Return (x, y) of the center of cell containing provided text 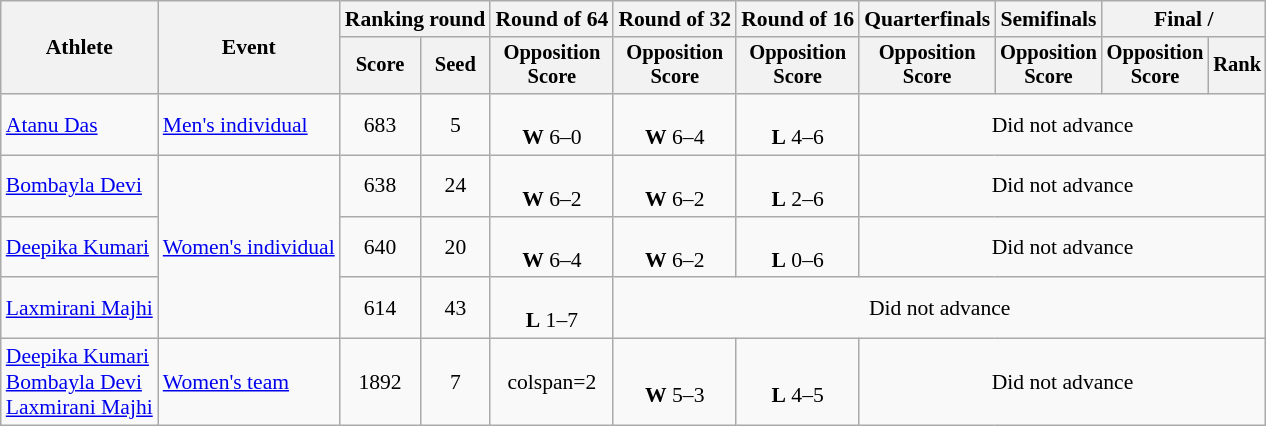
638 (380, 186)
L 1–7 (552, 308)
Deepika KumariBombayla DeviLaxmirani Majhi (80, 382)
5 (455, 124)
1892 (380, 382)
20 (455, 248)
43 (455, 308)
W 5–3 (674, 382)
L 0–6 (798, 248)
Athlete (80, 48)
Men's individual (249, 124)
Rank (1237, 66)
Seed (455, 66)
L 2–6 (798, 186)
Round of 64 (552, 19)
L 4–6 (798, 124)
Score (380, 66)
Round of 32 (674, 19)
colspan=2 (552, 382)
Quarterfinals (927, 19)
Atanu Das (80, 124)
Round of 16 (798, 19)
L 4–5 (798, 382)
640 (380, 248)
Ranking round (416, 19)
Final / (1184, 19)
7 (455, 382)
614 (380, 308)
24 (455, 186)
Event (249, 48)
Laxmirani Majhi (80, 308)
Semifinals (1048, 19)
W 6–0 (552, 124)
683 (380, 124)
Women's individual (249, 248)
Deepika Kumari (80, 248)
Women's team (249, 382)
Bombayla Devi (80, 186)
